Return (X, Y) of the center of cell containing provided text 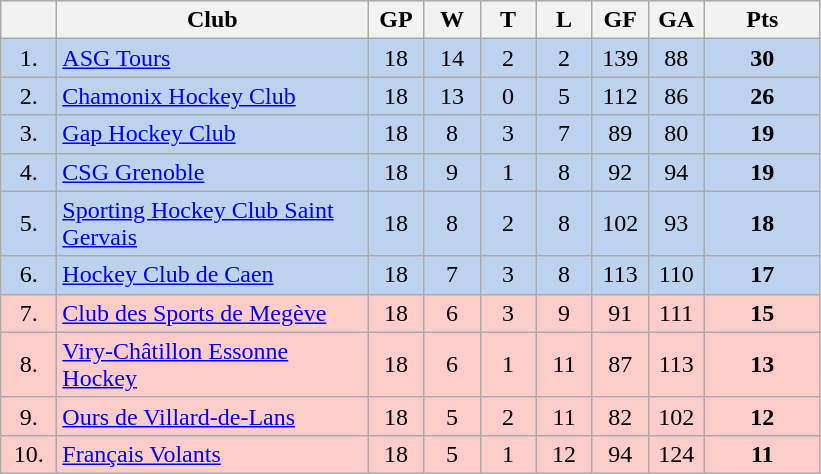
T (508, 20)
Viry-Châtillon Essonne Hockey (212, 364)
30 (762, 58)
Ours de Villard-de-Lans (212, 416)
7. (29, 313)
4. (29, 172)
L (564, 20)
Club (212, 20)
111 (676, 313)
W (452, 20)
Gap Hockey Club (212, 134)
15 (762, 313)
26 (762, 96)
87 (620, 364)
10. (29, 454)
1. (29, 58)
17 (762, 275)
89 (620, 134)
6. (29, 275)
Sporting Hockey Club Saint Gervais (212, 224)
0 (508, 96)
GP (396, 20)
3. (29, 134)
9. (29, 416)
14 (452, 58)
92 (620, 172)
93 (676, 224)
110 (676, 275)
91 (620, 313)
124 (676, 454)
Hockey Club de Caen (212, 275)
139 (620, 58)
Pts (762, 20)
ASG Tours (212, 58)
80 (676, 134)
Français Volants (212, 454)
GA (676, 20)
Chamonix Hockey Club (212, 96)
Club des Sports de Megève (212, 313)
5. (29, 224)
88 (676, 58)
GF (620, 20)
CSG Grenoble (212, 172)
2. (29, 96)
86 (676, 96)
112 (620, 96)
8. (29, 364)
82 (620, 416)
